Capture the cell that displays the provided text and extract its (x, y) central coordinate. 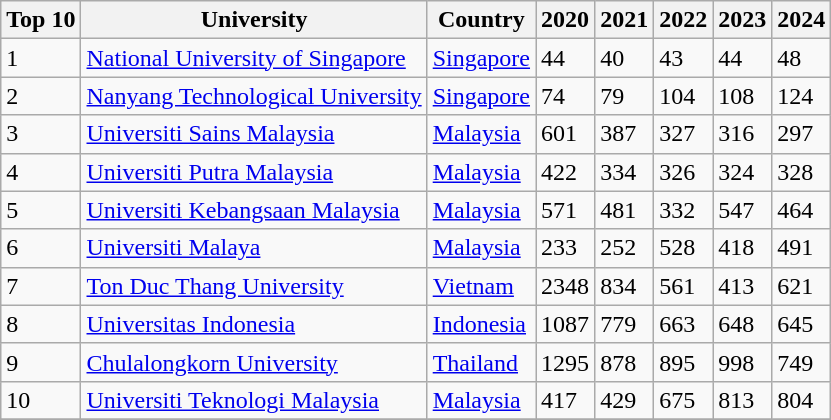
74 (566, 96)
79 (624, 96)
Chulalongkorn University (254, 362)
561 (684, 286)
Country (481, 20)
252 (624, 248)
621 (802, 286)
547 (742, 210)
108 (742, 96)
Universiti Teknologi Malaysia (254, 400)
675 (684, 400)
2023 (742, 20)
663 (684, 324)
2 (41, 96)
48 (802, 58)
429 (624, 400)
813 (742, 400)
5 (41, 210)
878 (624, 362)
324 (742, 172)
417 (566, 400)
Top 10 (41, 20)
464 (802, 210)
2348 (566, 286)
40 (624, 58)
6 (41, 248)
7 (41, 286)
Universiti Malaya (254, 248)
Indonesia (481, 324)
297 (802, 134)
1 (41, 58)
749 (802, 362)
43 (684, 58)
Universiti Sains Malaysia (254, 134)
233 (566, 248)
334 (624, 172)
104 (684, 96)
National University of Singapore (254, 58)
10 (41, 400)
9 (41, 362)
648 (742, 324)
University (254, 20)
571 (566, 210)
8 (41, 324)
2022 (684, 20)
4 (41, 172)
Vietnam (481, 286)
332 (684, 210)
834 (624, 286)
Universiti Putra Malaysia (254, 172)
328 (802, 172)
1087 (566, 324)
124 (802, 96)
Universitas Indonesia (254, 324)
998 (742, 362)
1295 (566, 362)
418 (742, 248)
2020 (566, 20)
491 (802, 248)
779 (624, 324)
601 (566, 134)
481 (624, 210)
326 (684, 172)
804 (802, 400)
387 (624, 134)
3 (41, 134)
Universiti Kebangsaan Malaysia (254, 210)
645 (802, 324)
327 (684, 134)
2021 (624, 20)
413 (742, 286)
2024 (802, 20)
Thailand (481, 362)
Nanyang Technological University (254, 96)
316 (742, 134)
Ton Duc Thang University (254, 286)
528 (684, 248)
895 (684, 362)
422 (566, 172)
